Determine the (x, y) coordinate at the center of the cell enclosing the given text.  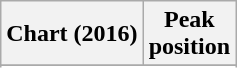
Chart (2016) (72, 34)
Peak position (189, 34)
